Find where the given text appears and provide that cell's center as (x, y) coordinate. 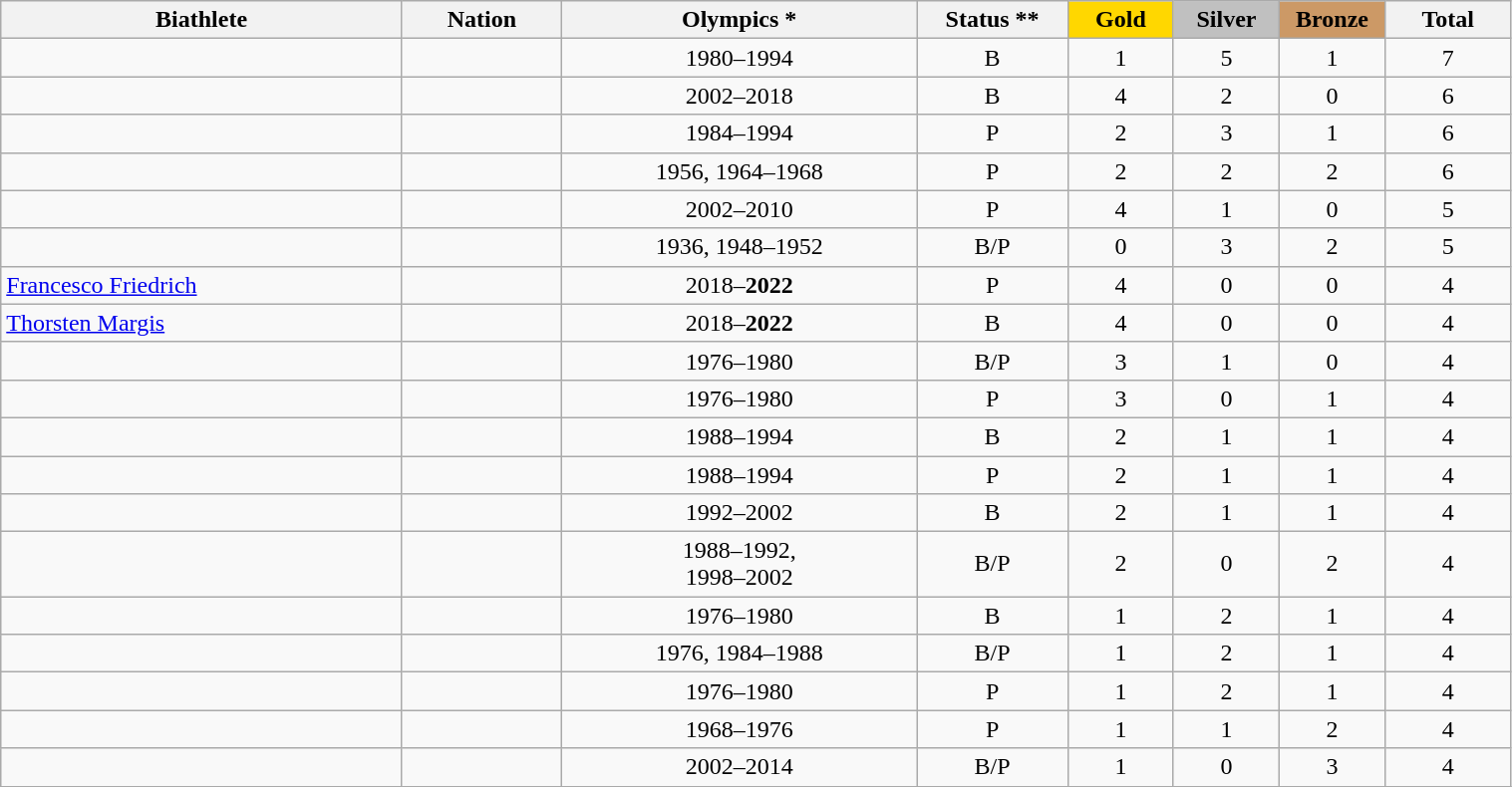
2002–2014 (739, 767)
Francesco Friedrich (201, 285)
1988–1992, 1998–2002 (739, 564)
1984–1994 (739, 133)
1936, 1948–1952 (739, 247)
Thorsten Margis (201, 323)
1980–1994 (739, 58)
Total (1448, 20)
7 (1448, 58)
2002–2018 (739, 96)
1976, 1984–1988 (739, 654)
Status ** (993, 20)
Nation (481, 20)
Gold (1120, 20)
1956, 1964–1968 (739, 171)
Silver (1226, 20)
1968–1976 (739, 729)
Biathlete (201, 20)
2002–2010 (739, 209)
1992–2002 (739, 513)
Bronze (1332, 20)
Olympics * (739, 20)
